Output the (X, Y) coordinate of the center of the cell containing the given text.  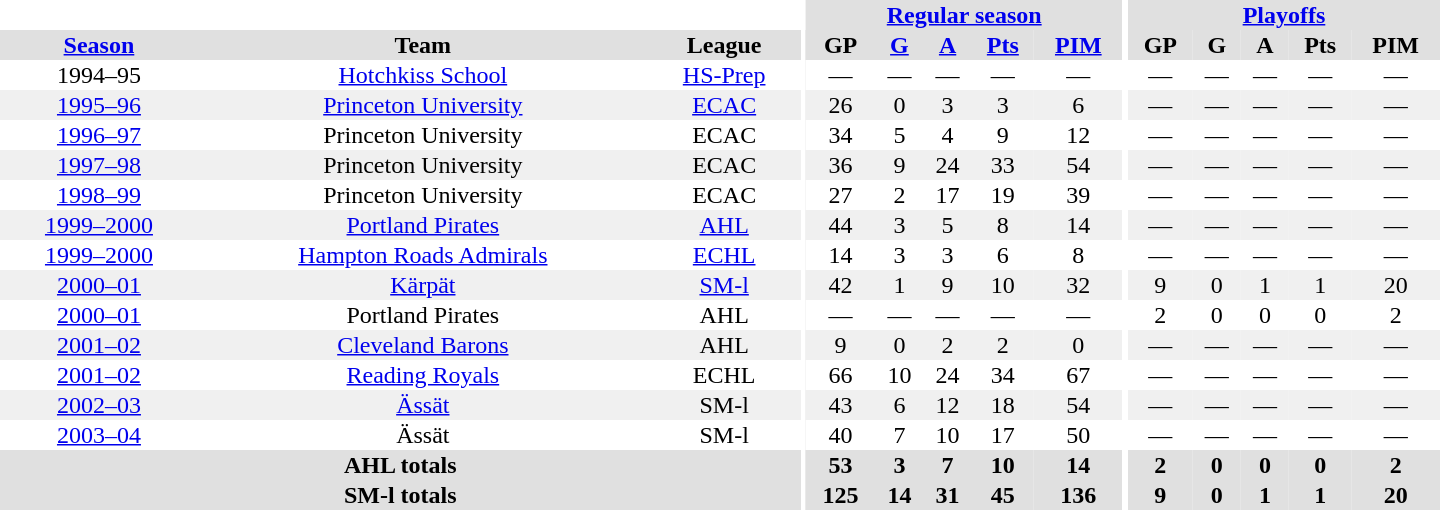
Playoffs (1284, 15)
67 (1078, 375)
1997–98 (99, 165)
44 (841, 225)
53 (841, 465)
36 (841, 165)
33 (1003, 165)
1995–96 (99, 105)
Hampton Roads Admirals (423, 255)
1994–95 (99, 75)
1998–99 (99, 195)
Kärpät (423, 285)
Cleveland Barons (423, 345)
43 (841, 405)
19 (1003, 195)
2002–03 (99, 405)
45 (1003, 495)
2003–04 (99, 435)
Regular season (964, 15)
42 (841, 285)
Reading Royals (423, 375)
125 (841, 495)
39 (1078, 195)
SM-l totals (400, 495)
27 (841, 195)
40 (841, 435)
136 (1078, 495)
4 (948, 135)
HS-Prep (724, 75)
66 (841, 375)
18 (1003, 405)
AHL totals (400, 465)
32 (1078, 285)
31 (948, 495)
League (724, 45)
Team (423, 45)
Season (99, 45)
26 (841, 105)
50 (1078, 435)
1996–97 (99, 135)
Hotchkiss School (423, 75)
